Identify which cell holds the provided text, then report its (x, y) central coordinate. 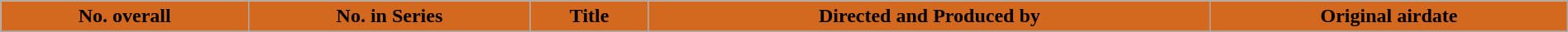
No. overall (125, 16)
Directed and Produced by (930, 16)
Original airdate (1389, 16)
Title (589, 16)
No. in Series (390, 16)
